Identify which cell holds the provided text, then report its [x, y] central coordinate. 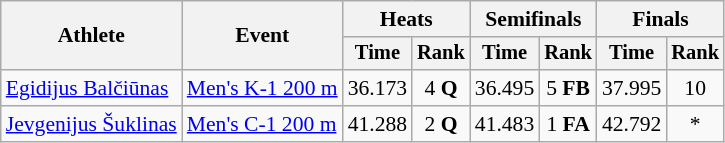
Semifinals [534, 19]
1 FA [568, 124]
41.483 [504, 124]
* [695, 124]
4 Q [441, 88]
Finals [660, 19]
2 Q [441, 124]
41.288 [378, 124]
Egidijus Balčiūnas [92, 88]
Heats [406, 19]
36.173 [378, 88]
10 [695, 88]
Men's C-1 200 m [262, 124]
36.495 [504, 88]
37.995 [632, 88]
5 FB [568, 88]
42.792 [632, 124]
Athlete [92, 36]
Jevgenijus Šuklinas [92, 124]
Event [262, 36]
Men's K-1 200 m [262, 88]
